From the cell containing the given text, extract its center point as [X, Y] coordinate. 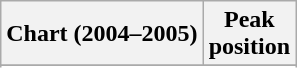
Peakposition [249, 34]
Chart (2004–2005) [102, 34]
